Output the (X, Y) coordinate of the center of the cell containing the given text.  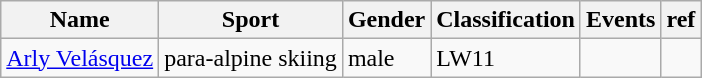
ref (681, 20)
male (386, 58)
para-alpine skiing (251, 58)
Arly Velásquez (80, 58)
LW11 (506, 58)
Classification (506, 20)
Gender (386, 20)
Sport (251, 20)
Name (80, 20)
Events (620, 20)
